Search for the cell housing the specified text and yield its [x, y] center coordinate. 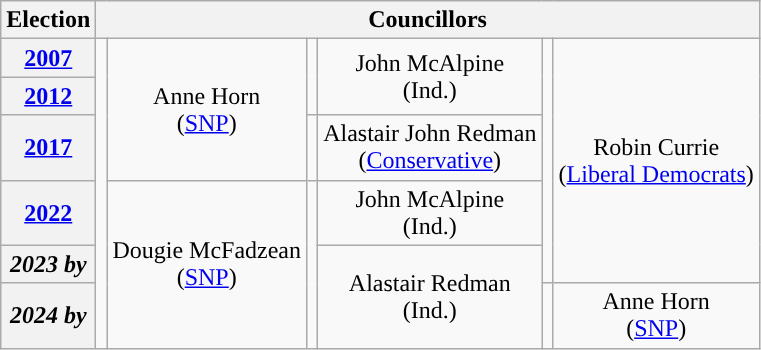
2017 [48, 148]
Councillors [428, 20]
2022 [48, 212]
Robin Currie(Liberal Democrats) [656, 161]
2012 [48, 96]
Alastair Redman(Ind.) [430, 296]
Dougie McFadzean(SNP) [207, 264]
Alastair John Redman(Conservative) [430, 148]
2024 by [48, 316]
Election [48, 20]
2007 [48, 58]
2023 by [48, 264]
